Return [x, y] of the center of cell containing provided text 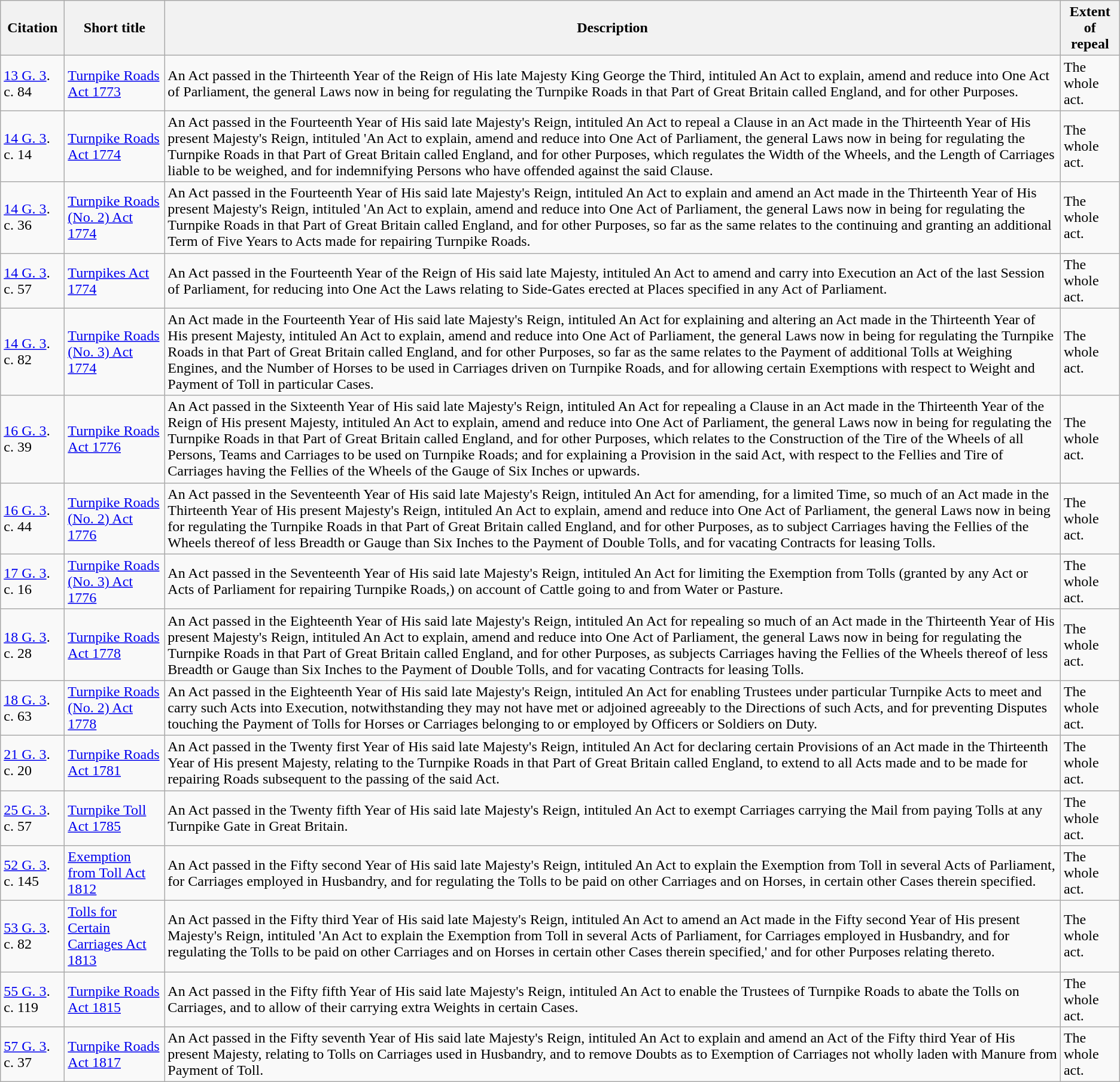
Turnpike Roads Act 1774 [115, 146]
14 G. 3. c. 57 [32, 281]
Turnpike Roads (No. 2) Act 1774 [115, 218]
53 G. 3. c. 82 [32, 937]
Description [613, 28]
Exemption from Toll Act 1812 [115, 873]
Tolls for Certain Carriages Act 1813 [115, 937]
21 G. 3. c. 20 [32, 763]
16 G. 3. c. 39 [32, 439]
Turnpike Roads (No. 2) Act 1778 [115, 708]
14 G. 3. c. 82 [32, 352]
16 G. 3. c. 44 [32, 518]
Short title [115, 28]
Turnpike Roads Act 1776 [115, 439]
Citation [32, 28]
Turnpikes Act 1774 [115, 281]
Turnpike Roads (No. 2) Act 1776 [115, 518]
55 G. 3. c. 119 [32, 999]
Turnpike Roads Act 1817 [115, 1054]
Turnpike Roads Act 1815 [115, 999]
17 G. 3. c. 16 [32, 581]
Turnpike Toll Act 1785 [115, 818]
25 G. 3. c. 57 [32, 818]
18 G. 3. c. 28 [32, 645]
14 G. 3. c. 36 [32, 218]
57 G. 3. c. 37 [32, 1054]
14 G. 3. c. 14 [32, 146]
Turnpike Roads Act 1781 [115, 763]
Turnpike Roads Act 1773 [115, 83]
52 G. 3. c. 145 [32, 873]
13 G. 3. c. 84 [32, 83]
Turnpike Roads (No. 3) Act 1776 [115, 581]
Extent of repeal [1090, 28]
18 G. 3. c. 63 [32, 708]
Turnpike Roads (No. 3) Act 1774 [115, 352]
Turnpike Roads Act 1778 [115, 645]
